Identify which cell holds the provided text, then report its [X, Y] central coordinate. 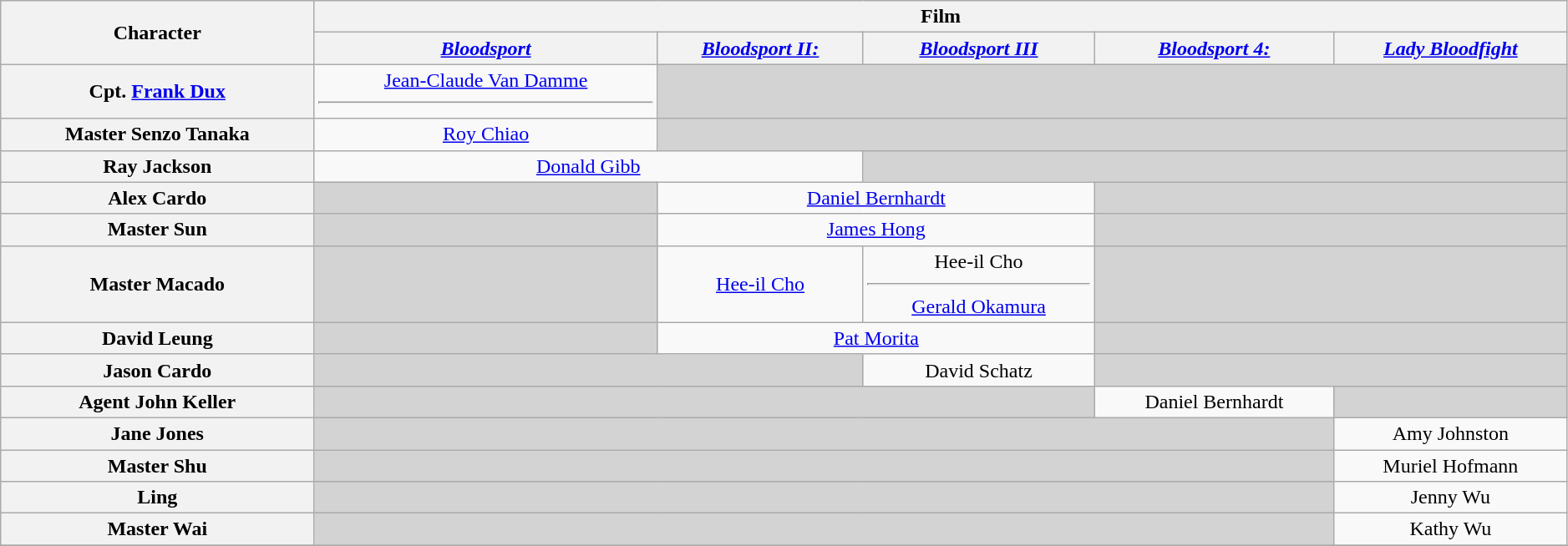
Film [941, 17]
Bloodsport III [979, 48]
Alex Cardo [157, 198]
Character [157, 33]
Jean-Claude Van Damme [486, 92]
Master Shu [157, 465]
Jason Cardo [157, 370]
Bloodsport 4: [1214, 48]
Master Sun [157, 230]
Donald Gibb [588, 166]
Agent John Keller [157, 402]
Pat Morita [875, 338]
Jane Jones [157, 433]
Ling [157, 498]
Lady Bloodfight [1450, 48]
Jenny Wu [1450, 498]
Hee-il Cho Gerald Okamura [979, 284]
Master Macado [157, 284]
Amy Johnston [1450, 433]
Master Senzo Tanaka [157, 134]
Bloodsport II: [760, 48]
Muriel Hofmann [1450, 465]
Master Wai [157, 529]
Hee-il Cho [760, 284]
Kathy Wu [1450, 529]
James Hong [875, 230]
Cpt. Frank Dux [157, 92]
David Schatz [979, 370]
Ray Jackson [157, 166]
Roy Chiao [486, 134]
David Leung [157, 338]
Bloodsport [486, 48]
